Scan for the cell matching the given text and deliver its [x, y] coordinate at center. 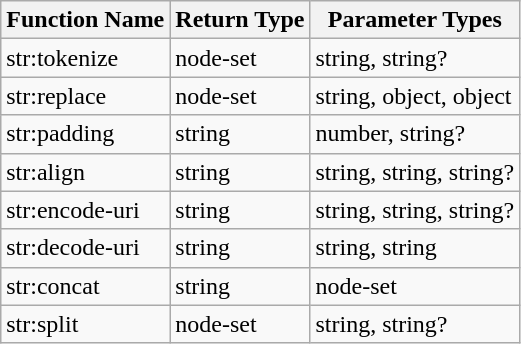
string, string [415, 248]
Function Name [86, 20]
Return Type [240, 20]
number, string? [415, 134]
string, object, object [415, 96]
str:padding [86, 134]
str:tokenize [86, 58]
str:concat [86, 286]
str:decode-uri [86, 248]
Parameter Types [415, 20]
str:align [86, 172]
str:encode-uri [86, 210]
str:split [86, 324]
str:replace [86, 96]
